Provide the (X, Y) coordinate of the cell's center where the given text is located.  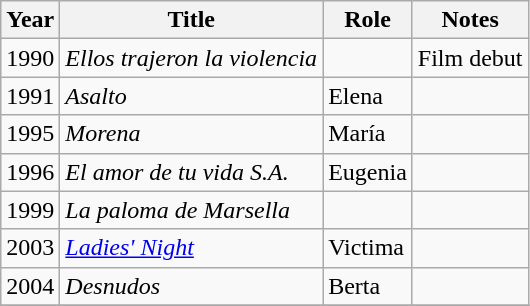
La paloma de Marsella (192, 210)
Berta (368, 286)
Elena (368, 96)
Asalto (192, 96)
Title (192, 20)
2003 (30, 248)
2004 (30, 286)
Role (368, 20)
1996 (30, 172)
Victima (368, 248)
El amor de tu vida S.A. (192, 172)
1990 (30, 58)
Year (30, 20)
Eugenia (368, 172)
1999 (30, 210)
1991 (30, 96)
1995 (30, 134)
Notes (470, 20)
Film debut (470, 58)
María (368, 134)
Ellos trajeron la violencia (192, 58)
Morena (192, 134)
Ladies' Night (192, 248)
Desnudos (192, 286)
